Output the (X, Y) coordinate of the center of the cell containing the given text.  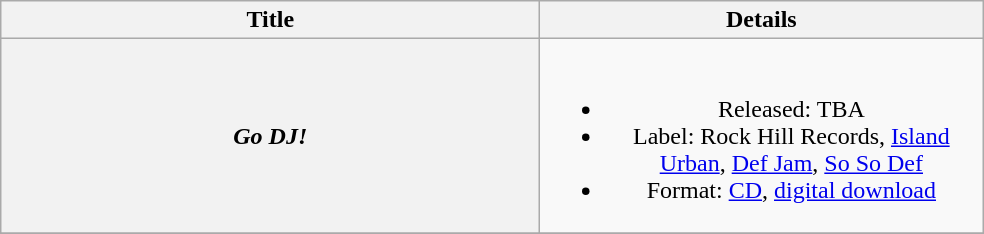
Released: TBALabel: Rock Hill Records, Island Urban, Def Jam, So So DefFormat: CD, digital download (762, 136)
Title (270, 20)
Details (762, 20)
Go DJ! (270, 136)
